Locate the cell with the specified text and output its [X, Y] center coordinate. 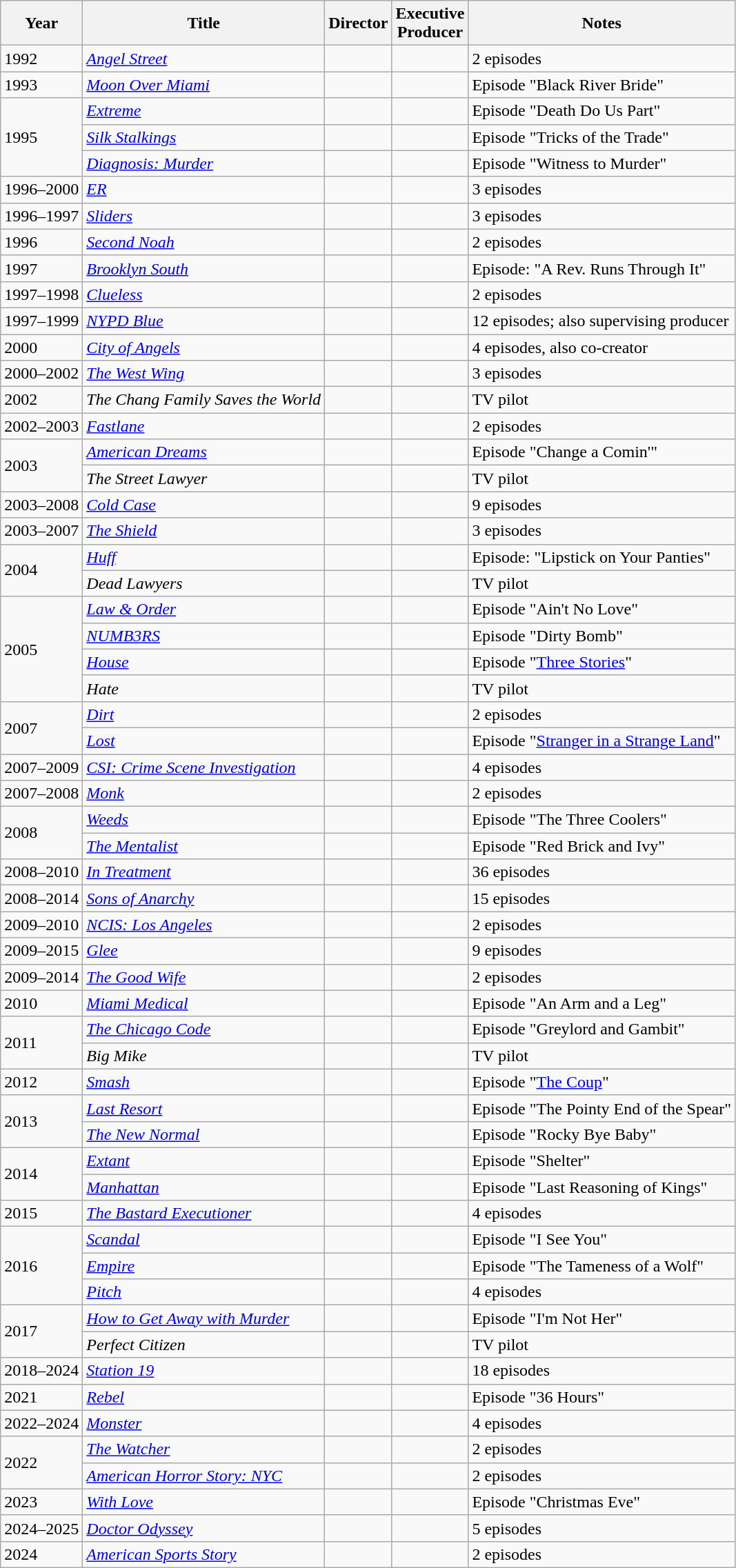
2000 [41, 347]
1992 [41, 59]
Episode "The Pointy End of the Spear" [601, 1108]
12 episodes; also supervising producer [601, 321]
2015 [41, 1214]
Station 19 [204, 1371]
With Love [204, 1502]
Miami Medical [204, 1003]
Huff [204, 557]
2003–2007 [41, 531]
Episode "Shelter" [601, 1160]
4 episodes, also co-creator [601, 347]
2003–2008 [41, 505]
2010 [41, 1003]
2008–2010 [41, 872]
Dirt [204, 714]
Law & Order [204, 610]
Weeds [204, 820]
Title [204, 23]
Empire [204, 1266]
The Bastard Executioner [204, 1214]
Episode "An Arm and a Leg" [601, 1003]
House [204, 662]
Last Resort [204, 1108]
Year [41, 23]
Episode "Death Do Us Part" [601, 111]
Episode "Black River Bride" [601, 85]
2024–2025 [41, 1528]
Episode "The Tameness of a Wolf" [601, 1266]
Episode: "A Rev. Runs Through It" [601, 268]
2007 [41, 727]
Extant [204, 1160]
Big Mike [204, 1056]
Episode "I See You" [601, 1240]
The Chicago Code [204, 1029]
2011 [41, 1043]
2003 [41, 465]
2007–2009 [41, 767]
2002–2003 [41, 426]
2012 [41, 1082]
ExecutiveProducer [430, 23]
ER [204, 190]
Episode "The Coup" [601, 1082]
Cold Case [204, 505]
American Horror Story: NYC [204, 1476]
The Watcher [204, 1449]
Director [359, 23]
1997–1999 [41, 321]
18 episodes [601, 1371]
Brooklyn South [204, 268]
NYPD Blue [204, 321]
Dead Lawyers [204, 583]
The Shield [204, 531]
American Sports Story [204, 1554]
Episode "Greylord and Gambit" [601, 1029]
2021 [41, 1397]
2009–2014 [41, 977]
Episode "Witness to Murder" [601, 163]
Scandal [204, 1240]
Monk [204, 794]
The New Normal [204, 1134]
Moon Over Miami [204, 85]
36 episodes [601, 872]
The Chang Family Saves the World [204, 400]
American Dreams [204, 452]
City of Angels [204, 347]
Episode "36 Hours" [601, 1397]
Episode "Three Stories" [601, 662]
2017 [41, 1331]
Episode "Stranger in a Strange Land" [601, 741]
Notes [601, 23]
Sons of Anarchy [204, 898]
Episode "Rocky Bye Baby" [601, 1134]
Extreme [204, 111]
Episode "Last Reasoning of Kings" [601, 1187]
Episode "I'm Not Her" [601, 1318]
2023 [41, 1502]
2024 [41, 1554]
2007–2008 [41, 794]
2002 [41, 400]
Hate [204, 688]
Smash [204, 1082]
15 episodes [601, 898]
2016 [41, 1266]
Perfect Citizen [204, 1345]
Episode "Dirty Bomb" [601, 636]
The West Wing [204, 374]
Episode "Christmas Eve" [601, 1502]
Silk Stalkings [204, 137]
2004 [41, 570]
1993 [41, 85]
Angel Street [204, 59]
2014 [41, 1174]
1996 [41, 242]
Glee [204, 951]
Episode "Tricks of the Trade" [601, 137]
1996–1997 [41, 216]
Rebel [204, 1397]
CSI: Crime Scene Investigation [204, 767]
The Good Wife [204, 977]
1996–2000 [41, 190]
Diagnosis: Murder [204, 163]
2013 [41, 1121]
Pitch [204, 1292]
5 episodes [601, 1528]
Clueless [204, 294]
2009–2015 [41, 951]
Episode "The Three Coolers" [601, 820]
Fastlane [204, 426]
Sliders [204, 216]
Monster [204, 1423]
The Street Lawyer [204, 479]
2022 [41, 1463]
Lost [204, 741]
Episode "Ain't No Love" [601, 610]
2018–2024 [41, 1371]
Second Noah [204, 242]
Episode: "Lipstick on Your Panties" [601, 557]
1997–1998 [41, 294]
In Treatment [204, 872]
2022–2024 [41, 1423]
2009–2010 [41, 925]
2000–2002 [41, 374]
The Mentalist [204, 846]
2008–2014 [41, 898]
Episode "Change a Comin'" [601, 452]
Doctor Odyssey [204, 1528]
How to Get Away with Murder [204, 1318]
2008 [41, 833]
2005 [41, 649]
Manhattan [204, 1187]
1995 [41, 137]
NCIS: Los Angeles [204, 925]
1997 [41, 268]
NUMB3RS [204, 636]
Episode "Red Brick and Ivy" [601, 846]
